For the text-containing cell, return its midpoint in [X, Y] coordinate format. 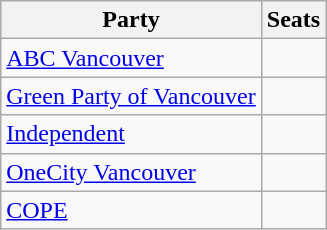
Green Party of Vancouver [132, 96]
Seats [293, 20]
ABC Vancouver [132, 58]
Independent [132, 134]
OneCity Vancouver [132, 172]
Party [132, 20]
COPE [132, 210]
